Extract the [x, y] coordinate from the center of the cell holding the provided text.  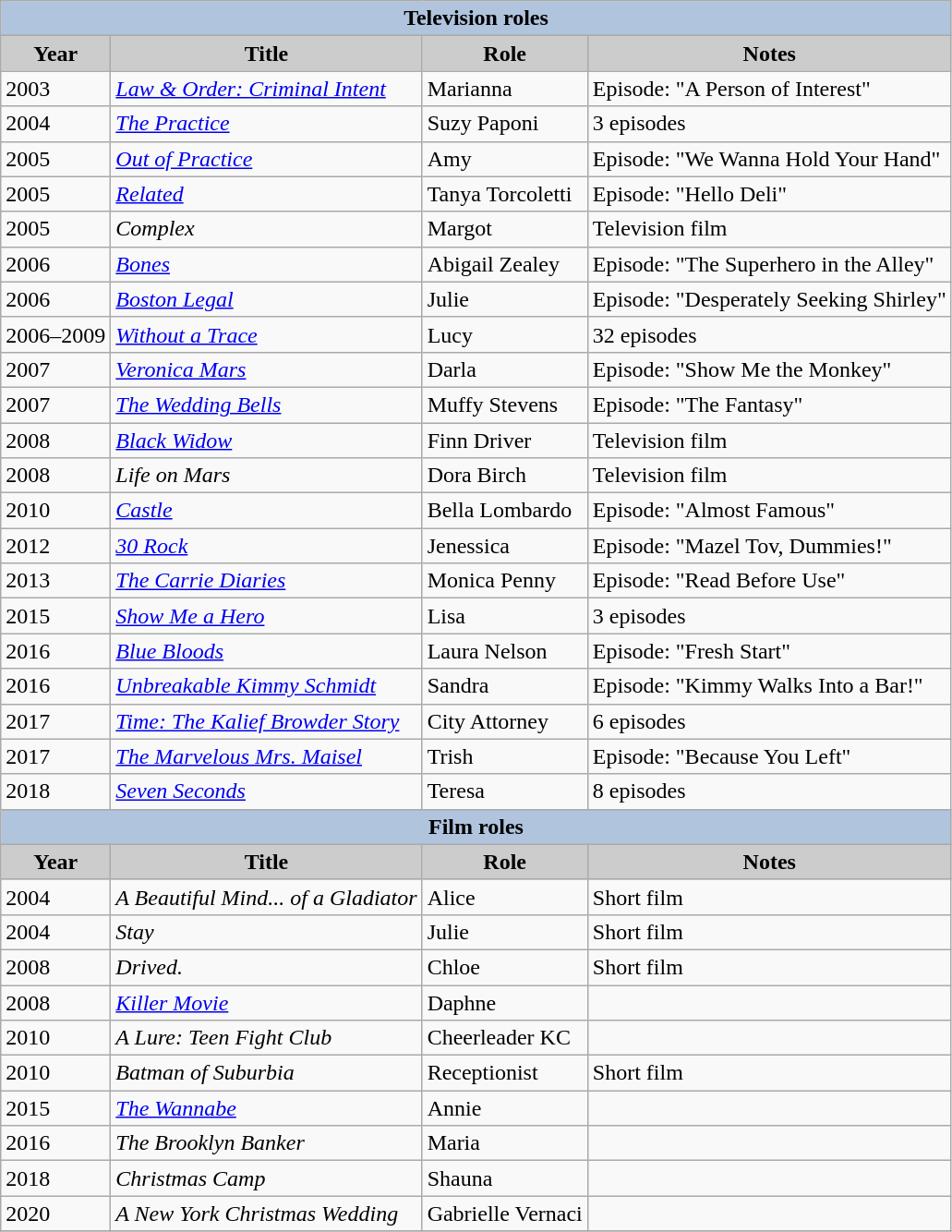
The Brooklyn Banker [266, 1143]
Shauna [504, 1178]
Finn Driver [504, 441]
Lisa [504, 616]
A New York Christmas Wedding [266, 1214]
The Wedding Bells [266, 405]
2006–2009 [55, 334]
Related [266, 194]
Trish [504, 756]
6 episodes [769, 721]
Without a Trace [266, 334]
Law & Order: Criminal Intent [266, 89]
Life on Mars [266, 476]
A Lure: Teen Fight Club [266, 1038]
Maria [504, 1143]
Darla [504, 369]
Abigail Zealey [504, 264]
Cheerleader KC [504, 1038]
Castle [266, 511]
The Practice [266, 124]
Film roles [476, 827]
Amy [504, 159]
Out of Practice [266, 159]
A Beautiful Mind... of a Gladiator [266, 897]
Muffy Stevens [504, 405]
Stay [266, 932]
Batman of Suburbia [266, 1073]
Episode: "Desperately Seeking Shirley" [769, 299]
2012 [55, 546]
Marianna [504, 89]
Tanya Torcoletti [504, 194]
Suzy Paponi [504, 124]
Episode: "The Superhero in the Alley" [769, 264]
Receptionist [504, 1073]
Blue Bloods [266, 651]
Teresa [504, 791]
Veronica Mars [266, 369]
Laura Nelson [504, 651]
Episode: "Show Me the Monkey" [769, 369]
The Carrie Diaries [266, 581]
Bones [266, 264]
Episode: "Fresh Start" [769, 651]
Killer Movie [266, 1002]
Episode: "Hello Deli" [769, 194]
Sandra [504, 686]
Annie [504, 1108]
Episode: "Because You Left" [769, 756]
Seven Seconds [266, 791]
Chloe [504, 967]
The Marvelous Mrs. Maisel [266, 756]
Gabrielle Vernaci [504, 1214]
Dora Birch [504, 476]
Monica Penny [504, 581]
Alice [504, 897]
Episode: "Almost Famous" [769, 511]
Drived. [266, 967]
Show Me a Hero [266, 616]
2003 [55, 89]
8 episodes [769, 791]
2013 [55, 581]
City Attorney [504, 721]
The Wannabe [266, 1108]
Bella Lombardo [504, 511]
Time: The Kalief Browder Story [266, 721]
Lucy [504, 334]
Episode: "A Person of Interest" [769, 89]
Daphne [504, 1002]
Jenessica [504, 546]
Episode: "Kimmy Walks Into a Bar!" [769, 686]
Boston Legal [266, 299]
2020 [55, 1214]
Margot [504, 229]
Christmas Camp [266, 1178]
Episode: "Read Before Use" [769, 581]
Black Widow [266, 441]
30 Rock [266, 546]
Complex [266, 229]
Unbreakable Kimmy Schmidt [266, 686]
Television roles [476, 18]
Episode: "The Fantasy" [769, 405]
32 episodes [769, 334]
Episode: "Mazel Tov, Dummies!" [769, 546]
Episode: "We Wanna Hold Your Hand" [769, 159]
